Detect which cell encompasses the target text, then output its (X, Y) center coordinate. 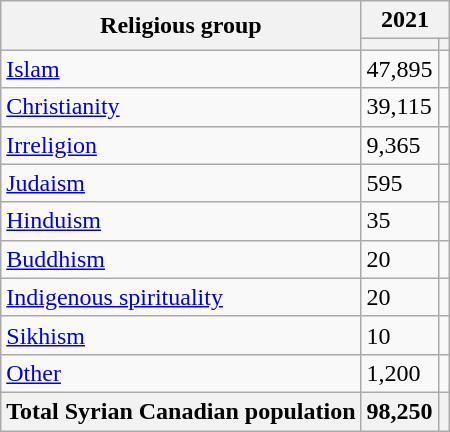
Hinduism (181, 221)
39,115 (400, 107)
Judaism (181, 183)
Christianity (181, 107)
35 (400, 221)
47,895 (400, 69)
2021 (405, 20)
Buddhism (181, 259)
Total Syrian Canadian population (181, 411)
Islam (181, 69)
Indigenous spirituality (181, 297)
Religious group (181, 26)
9,365 (400, 145)
98,250 (400, 411)
595 (400, 183)
Other (181, 373)
10 (400, 335)
Irreligion (181, 145)
Sikhism (181, 335)
1,200 (400, 373)
